Search for the cell housing the specified text and yield its (x, y) center coordinate. 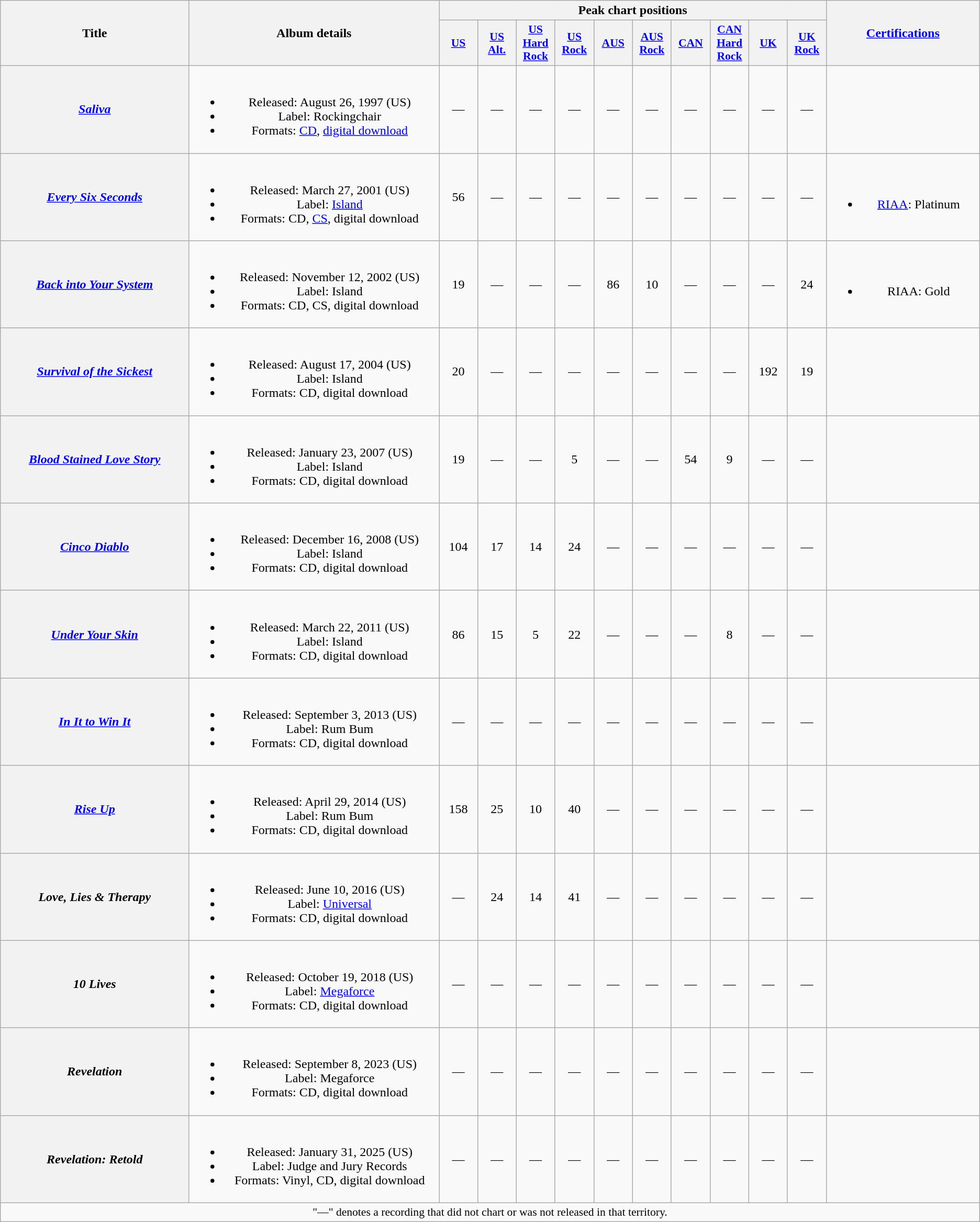
8 (729, 635)
Released: October 19, 2018 (US)Label: MegaforceFormats: CD, digital download (314, 984)
104 (459, 547)
41 (574, 896)
Released: June 10, 2016 (US)Label: UniversalFormats: CD, digital download (314, 896)
Released: April 29, 2014 (US)Label: Rum BumFormats: CD, digital download (314, 809)
CANHardRock (729, 43)
Released: December 16, 2008 (US)Label: IslandFormats: CD, digital download (314, 547)
USHardRock (536, 43)
20 (459, 372)
Certifications (903, 34)
In It to Win It (95, 721)
40 (574, 809)
Revelation: Retold (95, 1159)
Back into Your System (95, 285)
56 (459, 197)
AUS (613, 43)
Under Your Skin (95, 635)
Released: September 8, 2023 (US)Label: MegaforceFormats: CD, digital download (314, 1071)
US (459, 43)
Released: August 17, 2004 (US)Label: IslandFormats: CD, digital download (314, 372)
Album details (314, 34)
Released: January 31, 2025 (US)Label: Judge and Jury RecordsFormats: Vinyl, CD, digital download (314, 1159)
Released: January 23, 2007 (US)Label: IslandFormats: CD, digital download (314, 460)
Title (95, 34)
Released: September 3, 2013 (US)Label: Rum BumFormats: CD, digital download (314, 721)
Love, Lies & Therapy (95, 896)
10 Lives (95, 984)
Every Six Seconds (95, 197)
Survival of the Sickest (95, 372)
"—" denotes a recording that did not chart or was not released in that territory. (490, 1212)
AUSRock (652, 43)
9 (729, 460)
Blood Stained Love Story (95, 460)
RIAA: Platinum (903, 197)
22 (574, 635)
Released: November 12, 2002 (US)Label: IslandFormats: CD, CS, digital download (314, 285)
Released: August 26, 1997 (US)Label: RockingchairFormats: CD, digital download (314, 109)
158 (459, 809)
RIAA: Gold (903, 285)
54 (691, 460)
Cinco Diablo (95, 547)
USAlt. (497, 43)
Released: March 27, 2001 (US)Label: IslandFormats: CD, CS, digital download (314, 197)
UKRock (807, 43)
UK (769, 43)
Released: March 22, 2011 (US)Label: IslandFormats: CD, digital download (314, 635)
17 (497, 547)
Revelation (95, 1071)
15 (497, 635)
25 (497, 809)
Rise Up (95, 809)
USRock (574, 43)
Peak chart positions (633, 10)
192 (769, 372)
CAN (691, 43)
Saliva (95, 109)
